Locate the cell with the specified text and output its (x, y) center coordinate. 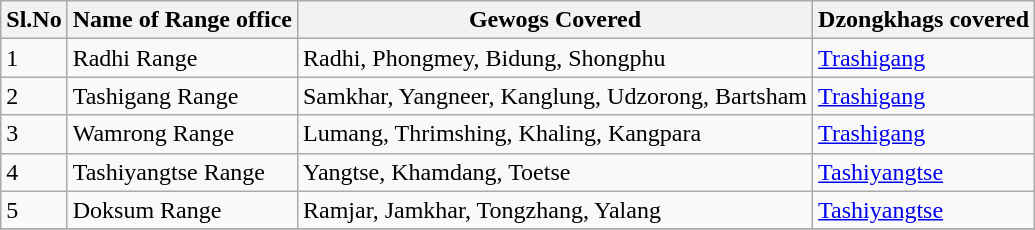
Sl.No (34, 20)
Ramjar, Jamkhar, Tongzhang, Yalang (554, 210)
Samkhar, Yangneer, Kanglung, Udzorong, Bartsham (554, 96)
Name of Range office (182, 20)
Tashigang Range (182, 96)
4 (34, 172)
Radhi, Phongmey, Bidung, Shongphu (554, 58)
Wamrong Range (182, 134)
5 (34, 210)
Gewogs Covered (554, 20)
Lumang, Thrimshing, Khaling, Kangpara (554, 134)
1 (34, 58)
Doksum Range (182, 210)
Tashiyangtse Range (182, 172)
2 (34, 96)
3 (34, 134)
Radhi Range (182, 58)
Yangtse, Khamdang, Toetse (554, 172)
Dzongkhags covered (924, 20)
